Extract the [x, y] coordinate from the center of the cell holding the provided text.  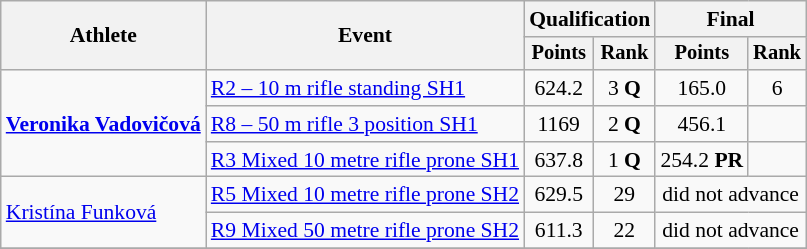
1169 [558, 124]
22 [624, 231]
R2 – 10 m rifle standing SH1 [365, 88]
637.8 [558, 160]
Veronika Vadovičová [104, 124]
254.2 PR [702, 160]
29 [624, 195]
165.0 [702, 88]
1 Q [624, 160]
R8 – 50 m rifle 3 position SH1 [365, 124]
611.3 [558, 231]
Final [730, 19]
Event [365, 36]
456.1 [702, 124]
Qualification [590, 19]
2 Q [624, 124]
R9 Mixed 50 metre rifle prone SH2 [365, 231]
3 Q [624, 88]
629.5 [558, 195]
Kristína Funková [104, 212]
R5 Mixed 10 metre rifle prone SH2 [365, 195]
6 [777, 88]
624.2 [558, 88]
R3 Mixed 10 metre rifle prone SH1 [365, 160]
Athlete [104, 36]
